Output the [x, y] coordinate of the center of the cell containing the given text.  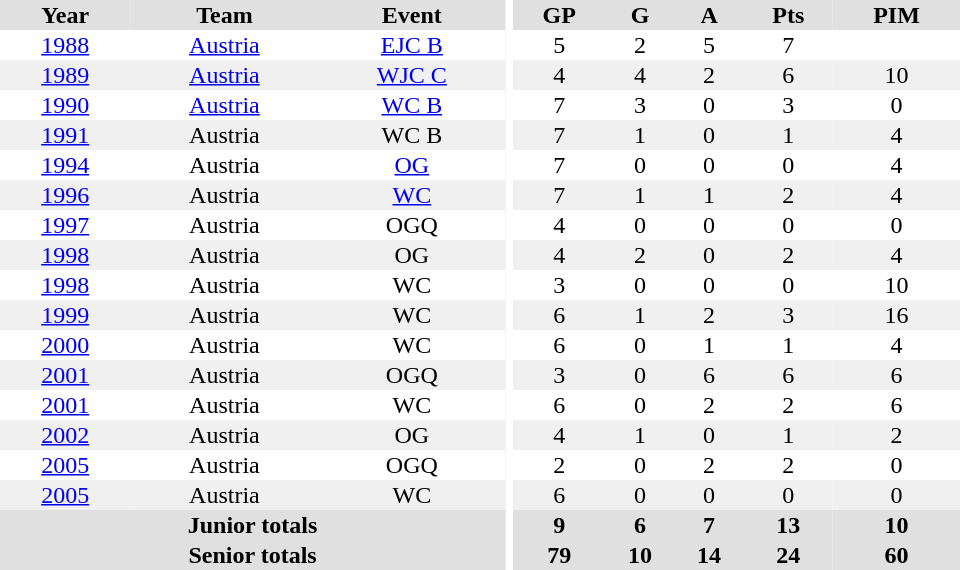
1991 [65, 135]
WJC C [412, 75]
GP [560, 15]
Event [412, 15]
A [710, 15]
2000 [65, 345]
1990 [65, 105]
1994 [65, 165]
Team [224, 15]
Pts [788, 15]
60 [896, 555]
Senior totals [252, 555]
9 [560, 525]
14 [710, 555]
2002 [65, 435]
Year [65, 15]
G [640, 15]
Junior totals [252, 525]
1989 [65, 75]
79 [560, 555]
1988 [65, 45]
PIM [896, 15]
13 [788, 525]
1999 [65, 315]
1997 [65, 225]
16 [896, 315]
1996 [65, 195]
EJC B [412, 45]
24 [788, 555]
